Search for the cell housing the specified text and yield its (x, y) center coordinate. 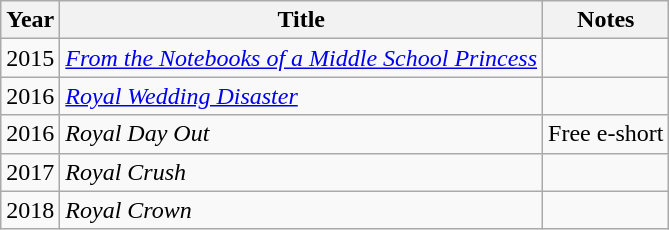
Free e-short (606, 134)
2018 (30, 210)
Royal Crush (302, 172)
From the Notebooks of a Middle School Princess (302, 58)
Notes (606, 20)
Year (30, 20)
2017 (30, 172)
Royal Crown (302, 210)
Royal Wedding Disaster (302, 96)
Title (302, 20)
2015 (30, 58)
Royal Day Out (302, 134)
